Locate the cell with the specified text and output its (X, Y) center coordinate. 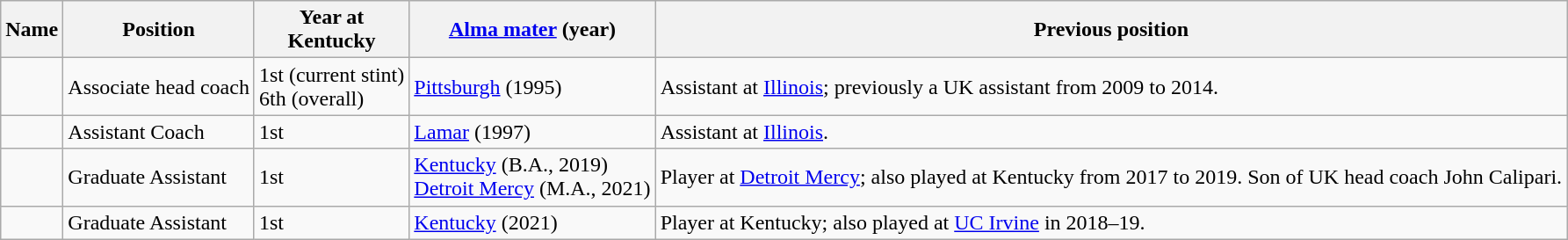
Position (159, 30)
1st (current stint)6th (overall) (331, 86)
Assistant Coach (159, 132)
Player at Detroit Mercy; also played at Kentucky from 2017 to 2019. Son of UK head coach John Calipari. (1110, 178)
Assistant at Illinois. (1110, 132)
Previous position (1110, 30)
Kentucky (B.A., 2019)Detroit Mercy (M.A., 2021) (532, 178)
Alma mater (year) (532, 30)
Year atKentucky (331, 30)
Assistant at Illinois; previously a UK assistant from 2009 to 2014. (1110, 86)
Lamar (1997) (532, 132)
Pittsburgh (1995) (532, 86)
Name (32, 30)
Associate head coach (159, 86)
Kentucky (2021) (532, 222)
Player at Kentucky; also played at UC Irvine in 2018–19. (1110, 222)
